Extract the [X, Y] coordinate from the center of the cell holding the provided text.  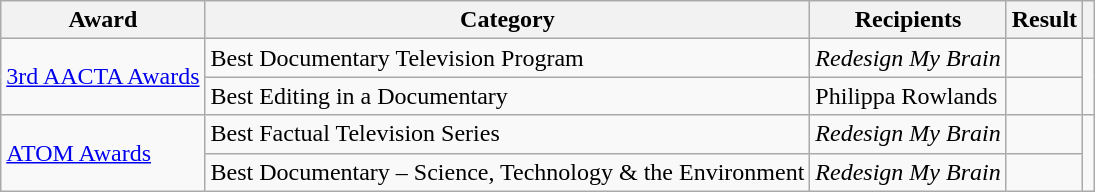
Best Documentary Television Program [508, 58]
Best Editing in a Documentary [508, 96]
Result [1044, 20]
ATOM Awards [103, 153]
Best Factual Television Series [508, 134]
3rd AACTA Awards [103, 77]
Philippa Rowlands [908, 96]
Best Documentary – Science, Technology & the Environment [508, 172]
Award [103, 20]
Category [508, 20]
Recipients [908, 20]
